Identify which cell holds the provided text, then report its (x, y) central coordinate. 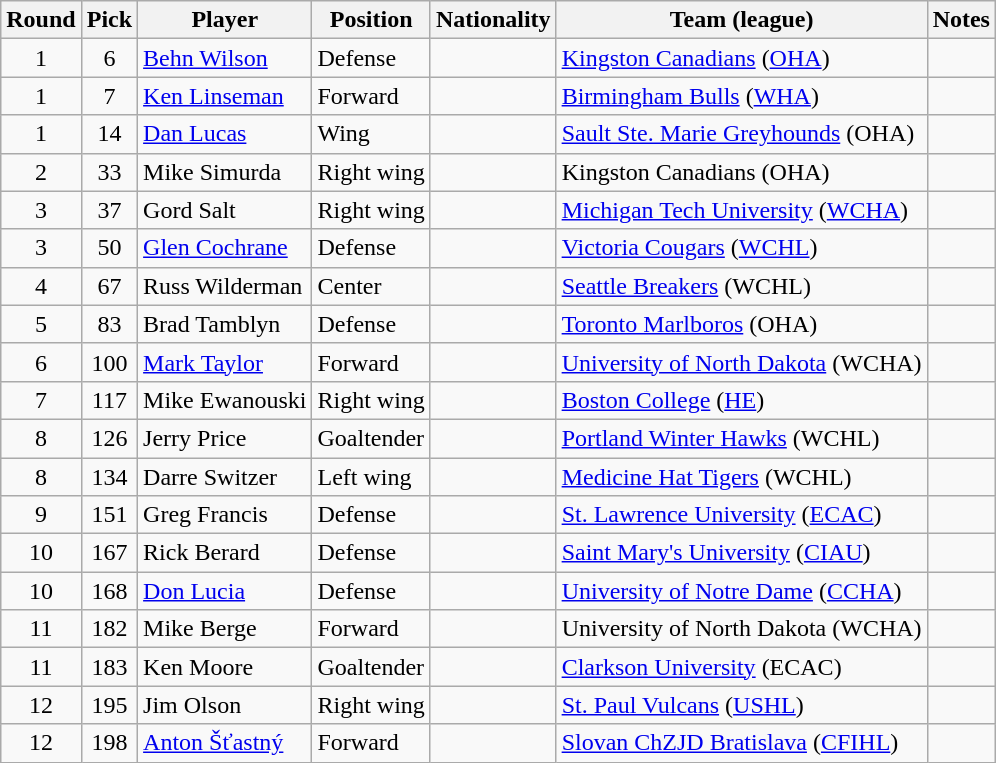
Team (league) (742, 20)
5 (41, 324)
Boston College (HE) (742, 400)
Victoria Cougars (WCHL) (742, 248)
Sault Ste. Marie Greyhounds (OHA) (742, 134)
Slovan ChZJD Bratislava (CFIHL) (742, 743)
Brad Tamblyn (225, 324)
83 (109, 324)
4 (41, 286)
126 (109, 438)
Mike Simurda (225, 172)
14 (109, 134)
Seattle Breakers (WCHL) (742, 286)
Dan Lucas (225, 134)
St. Lawrence University (ECAC) (742, 515)
Round (41, 20)
151 (109, 515)
Position (371, 20)
Don Lucia (225, 591)
Russ Wilderman (225, 286)
Clarkson University (ECAC) (742, 667)
Wing (371, 134)
168 (109, 591)
Gord Salt (225, 210)
Birmingham Bulls (WHA) (742, 96)
Anton Šťastný (225, 743)
37 (109, 210)
Ken Linseman (225, 96)
67 (109, 286)
Center (371, 286)
Notes (961, 20)
Mark Taylor (225, 362)
Medicine Hat Tigers (WCHL) (742, 477)
167 (109, 553)
Portland Winter Hawks (WCHL) (742, 438)
Rick Berard (225, 553)
Player (225, 20)
Glen Cochrane (225, 248)
Saint Mary's University (CIAU) (742, 553)
Mike Berge (225, 629)
Behn Wilson (225, 58)
117 (109, 400)
Toronto Marlboros (OHA) (742, 324)
Darre Switzer (225, 477)
50 (109, 248)
Jim Olson (225, 705)
Pick (109, 20)
100 (109, 362)
33 (109, 172)
Nationality (493, 20)
9 (41, 515)
Michigan Tech University (WCHA) (742, 210)
195 (109, 705)
University of Notre Dame (CCHA) (742, 591)
198 (109, 743)
St. Paul Vulcans (USHL) (742, 705)
134 (109, 477)
Greg Francis (225, 515)
2 (41, 172)
182 (109, 629)
Mike Ewanouski (225, 400)
183 (109, 667)
Left wing (371, 477)
Jerry Price (225, 438)
Ken Moore (225, 667)
